Extract the [X, Y] coordinate from the center of the cell holding the provided text.  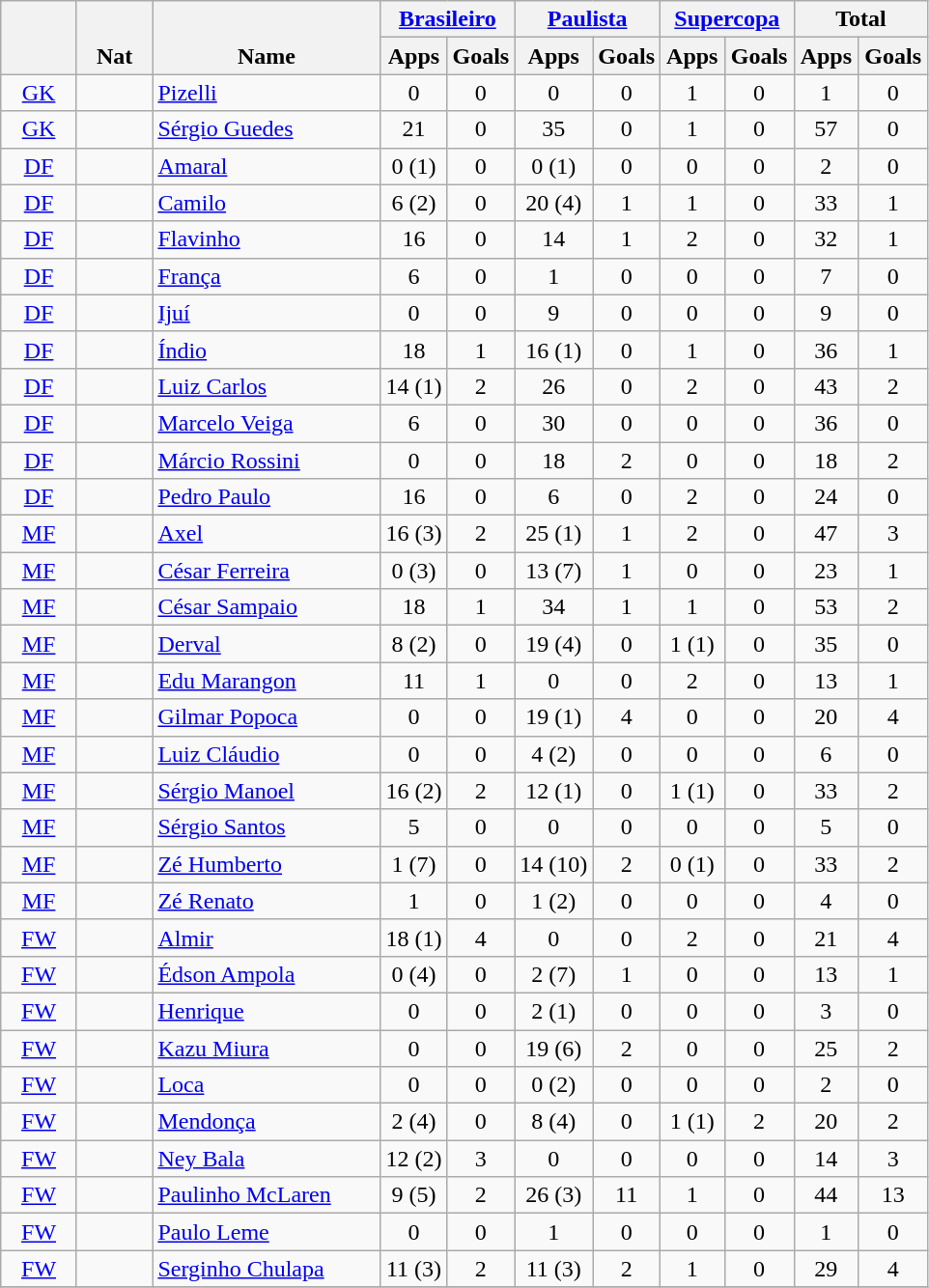
4 (2) [554, 754]
8 (2) [413, 644]
César Sampaio [267, 607]
20 (4) [554, 203]
43 [827, 386]
Zé Humberto [267, 864]
16 (3) [413, 534]
25 [827, 1048]
Édson Ampola [267, 974]
47 [827, 534]
Paulinho McLaren [267, 1195]
Sérgio Santos [267, 827]
53 [827, 607]
Luiz Cláudio [267, 754]
57 [827, 129]
0 (3) [413, 571]
7 [827, 276]
Paulo Leme [267, 1232]
Henrique [267, 1011]
14 (1) [413, 386]
19 (4) [554, 644]
0 (2) [554, 1085]
2 (1) [554, 1011]
18 (1) [413, 938]
16 (2) [413, 791]
24 [827, 497]
Pedro Paulo [267, 497]
Loca [267, 1085]
Índio [267, 350]
12 (2) [413, 1159]
29 [827, 1269]
Sérgio Guedes [267, 129]
34 [554, 607]
Pizelli [267, 93]
Luiz Carlos [267, 386]
44 [827, 1195]
Flavinho [267, 239]
Gilmar Popoca [267, 717]
Almir [267, 938]
Mendonça [267, 1122]
Sérgio Manoel [267, 791]
Paulista [587, 19]
Derval [267, 644]
19 (1) [554, 717]
16 (1) [554, 350]
Name [267, 38]
0 (4) [413, 974]
Edu Marangon [267, 681]
César Ferreira [267, 571]
26 [554, 386]
2 (7) [554, 974]
Kazu Miura [267, 1048]
6 (2) [413, 203]
9 (5) [413, 1195]
23 [827, 571]
Márcio Rossini [267, 461]
Amaral [267, 166]
2 (4) [413, 1122]
8 (4) [554, 1122]
França [267, 276]
25 (1) [554, 534]
Serginho Chulapa [267, 1269]
13 (7) [554, 571]
1 (7) [413, 864]
Ney Bala [267, 1159]
Nat [114, 38]
Axel [267, 534]
1 (2) [554, 901]
19 (6) [554, 1048]
Ijuí [267, 313]
Marcelo Veiga [267, 423]
30 [554, 423]
26 (3) [554, 1195]
32 [827, 239]
Zé Renato [267, 901]
14 (10) [554, 864]
Brasileiro [448, 19]
12 (1) [554, 791]
Total [861, 19]
Camilo [267, 203]
Supercopa [728, 19]
